Capture the cell that displays the provided text and extract its [x, y] central coordinate. 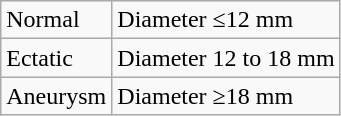
Diameter ≤12 mm [226, 20]
Normal [56, 20]
Aneurysm [56, 96]
Diameter ≥18 mm [226, 96]
Ectatic [56, 58]
Diameter 12 to 18 mm [226, 58]
